Provide the (X, Y) coordinate of the cell's center where the given text is located.  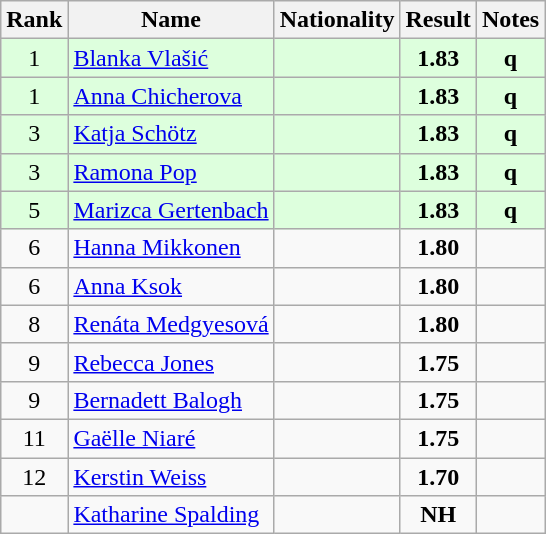
Result (438, 20)
Anna Chicherova (171, 96)
Kerstin Weiss (171, 477)
Bernadett Balogh (171, 400)
Hanna Mikkonen (171, 248)
Katja Schötz (171, 134)
Blanka Vlašić (171, 58)
Marizca Gertenbach (171, 210)
11 (34, 438)
Name (171, 20)
Rebecca Jones (171, 362)
Gaëlle Niaré (171, 438)
Renáta Medgyesová (171, 324)
Notes (510, 20)
Nationality (337, 20)
8 (34, 324)
Katharine Spalding (171, 515)
5 (34, 210)
12 (34, 477)
Anna Ksok (171, 286)
Ramona Pop (171, 172)
NH (438, 515)
Rank (34, 20)
1.70 (438, 477)
